Return the (x, y) coordinate for the center point of the cell that contains the specified text.  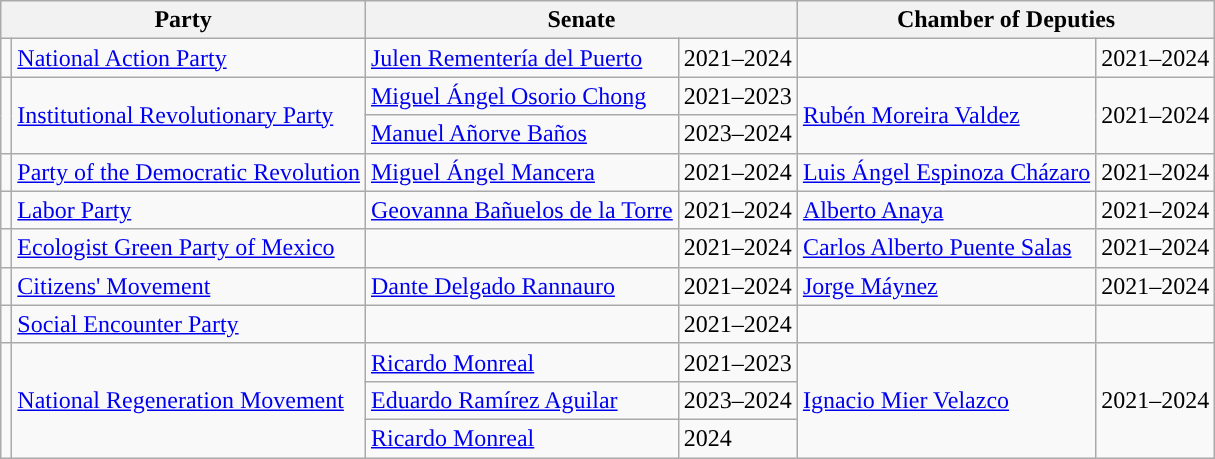
Eduardo Ramírez Aguilar (522, 400)
Dante Delgado Rannauro (522, 286)
Luis Ángel Espinoza Cházaro (946, 172)
Alberto Anaya (946, 210)
Jorge Máynez (946, 286)
Labor Party (189, 210)
Miguel Ángel Osorio Chong (522, 96)
Party of the Democratic Revolution (189, 172)
Ignacio Mier Velazco (946, 400)
Chamber of Deputies (1006, 20)
National Regeneration Movement (189, 400)
Institutional Revolutionary Party (189, 115)
Rubén Moreira Valdez (946, 115)
Ecologist Green Party of Mexico (189, 248)
Party (184, 20)
Carlos Alberto Puente Salas (946, 248)
Social Encounter Party (189, 324)
2024 (738, 438)
Julen Rementería del Puerto (522, 58)
Citizens' Movement (189, 286)
Geovanna Bañuelos de la Torre (522, 210)
Miguel Ángel Mancera (522, 172)
National Action Party (189, 58)
Senate (581, 20)
Manuel Añorve Baños (522, 134)
